Locate the cell with the specified text and output its (x, y) center coordinate. 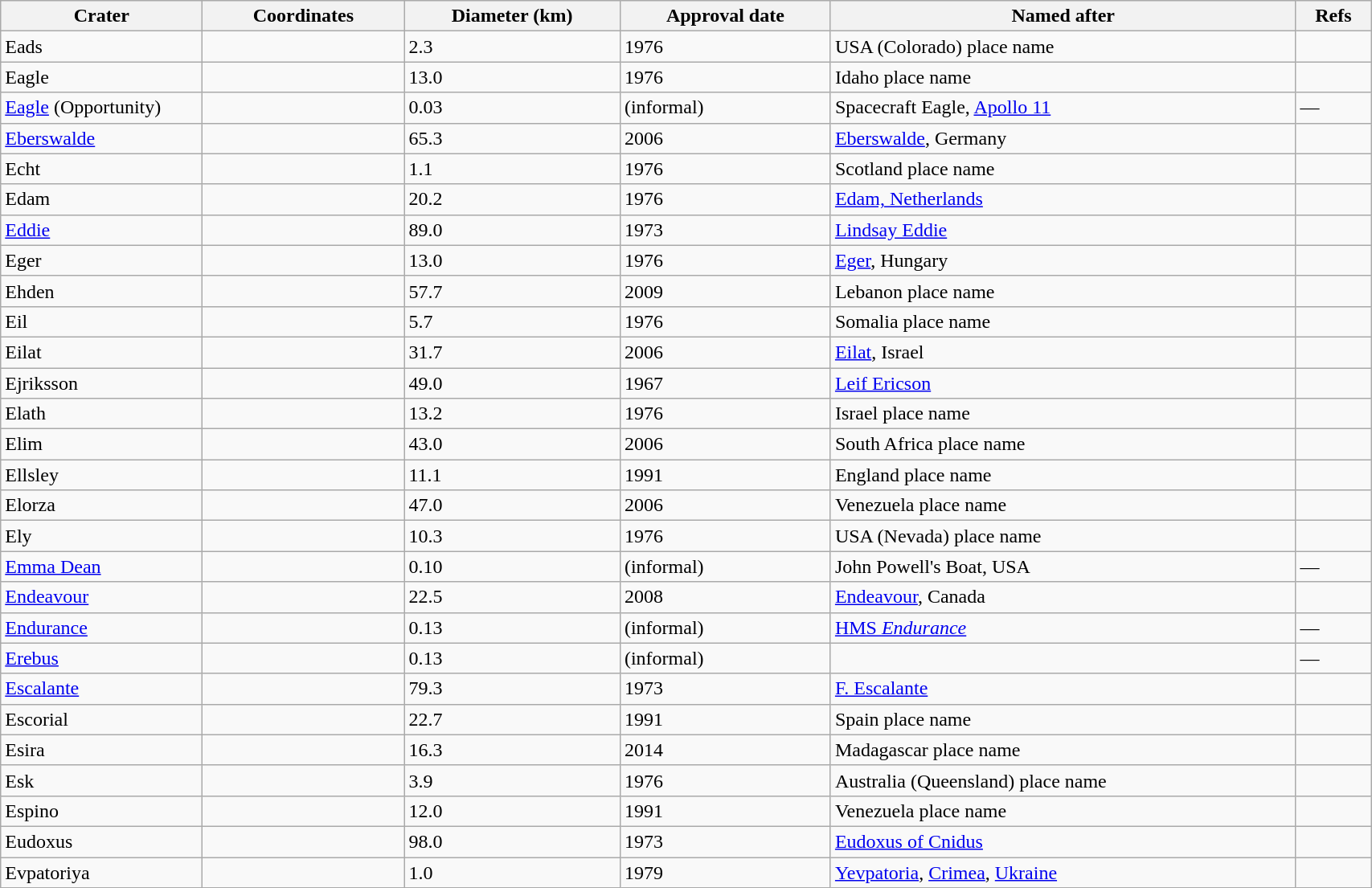
USA (Nevada) place name (1063, 536)
Eberswalde (101, 138)
Eil (101, 321)
10.3 (513, 536)
16.3 (513, 750)
Escorial (101, 719)
65.3 (513, 138)
1967 (725, 383)
Crater (101, 16)
3.9 (513, 780)
13.2 (513, 414)
Escalante (101, 689)
Eads (101, 47)
Somalia place name (1063, 321)
43.0 (513, 444)
Leif Ericson (1063, 383)
Esk (101, 780)
12.0 (513, 811)
11.1 (513, 475)
Eger, Hungary (1063, 260)
John Powell's Boat, USA (1063, 567)
Coordinates (304, 16)
Echt (101, 169)
Eddie (101, 230)
Ely (101, 536)
Ehden (101, 291)
Lindsay Eddie (1063, 230)
49.0 (513, 383)
England place name (1063, 475)
Ejriksson (101, 383)
1.0 (513, 872)
Diameter (km) (513, 16)
Evpatoriya (101, 872)
0.10 (513, 567)
Yevpatoria, Crimea, Ukraine (1063, 872)
Edam, Netherlands (1063, 199)
2014 (725, 750)
57.7 (513, 291)
Eberswalde, Germany (1063, 138)
1.1 (513, 169)
Erebus (101, 658)
1979 (725, 872)
USA (Colorado) place name (1063, 47)
Eudoxus of Cnidus (1063, 841)
0.03 (513, 108)
Eger (101, 260)
Named after (1063, 16)
Endurance (101, 628)
Eilat, Israel (1063, 352)
2008 (725, 597)
Spain place name (1063, 719)
Elorza (101, 505)
Refs (1333, 16)
31.7 (513, 352)
89.0 (513, 230)
20.2 (513, 199)
Lebanon place name (1063, 291)
Eilat (101, 352)
2009 (725, 291)
Eudoxus (101, 841)
79.3 (513, 689)
Madagascar place name (1063, 750)
Scotland place name (1063, 169)
Espino (101, 811)
HMS Endurance (1063, 628)
22.5 (513, 597)
Israel place name (1063, 414)
Idaho place name (1063, 77)
5.7 (513, 321)
Eagle (101, 77)
F. Escalante (1063, 689)
Australia (Queensland) place name (1063, 780)
22.7 (513, 719)
47.0 (513, 505)
Emma Dean (101, 567)
Esira (101, 750)
98.0 (513, 841)
Edam (101, 199)
South Africa place name (1063, 444)
Elath (101, 414)
2.3 (513, 47)
Endeavour (101, 597)
Eagle (Opportunity) (101, 108)
Endeavour, Canada (1063, 597)
Spacecraft Eagle, Apollo 11 (1063, 108)
Elim (101, 444)
Approval date (725, 16)
Ellsley (101, 475)
